Extract the (x, y) coordinate from the center of the cell holding the provided text.  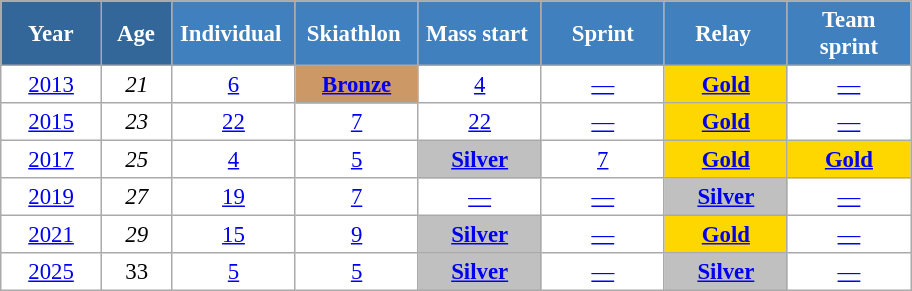
6 (234, 85)
Individual (234, 34)
19 (234, 197)
2017 (52, 160)
Bronze (356, 85)
23 (136, 122)
2015 (52, 122)
Skiathlon (356, 34)
21 (136, 85)
Team sprint (848, 34)
Mass start (480, 34)
25 (136, 160)
9 (356, 235)
5 (356, 160)
Sprint (602, 34)
2013 (52, 85)
2019 (52, 197)
Age (136, 34)
2021 (52, 235)
27 (136, 197)
29 (136, 235)
Relay (726, 34)
15 (234, 235)
Year (52, 34)
